Determine the (X, Y) coordinate at the center of the cell enclosing the given text.  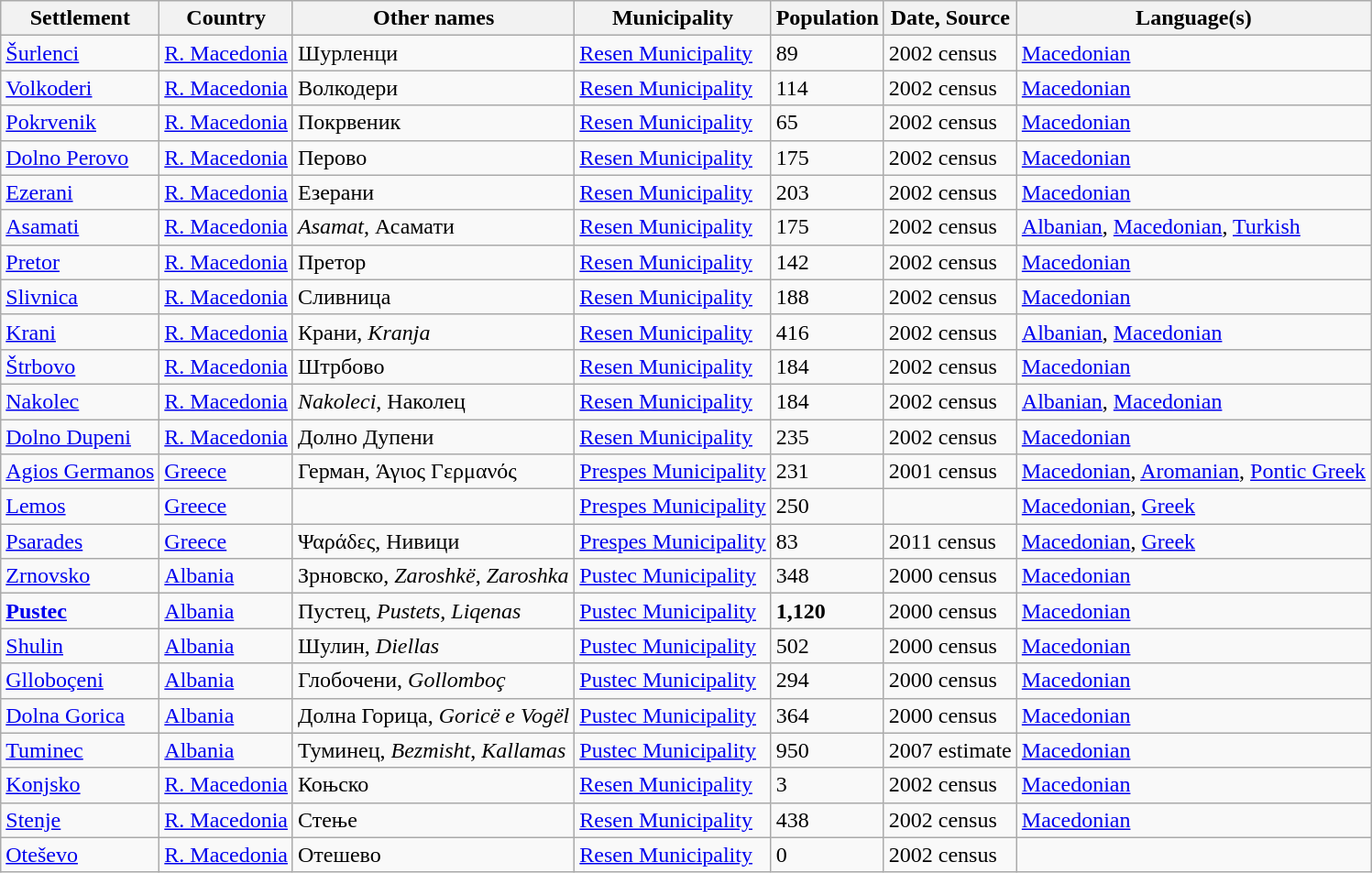
231 (827, 472)
Dolno Dupeni (81, 437)
Туминец, Bezmisht, Kallamas (433, 750)
3 (827, 785)
Претор (433, 262)
Macedonian, Aromanian, Pontic Greek (1193, 472)
Шурленци (433, 53)
Psarades (81, 541)
Крани, Kranja (433, 332)
Lemos (81, 507)
Долно Дупени (433, 437)
Штрбово (433, 366)
416 (827, 332)
Language(s) (1193, 18)
2001 census (949, 472)
89 (827, 53)
Зрновско, Zaroshkë, Zaroshka (433, 576)
Albanian, Macedonian, Turkish (1193, 227)
502 (827, 646)
Сливница (433, 297)
Пустец, Pustets, Liqenas (433, 611)
0 (827, 855)
Shulin (81, 646)
Dolna Gorica (81, 715)
Municipality (673, 18)
114 (827, 88)
Štrbovo (81, 366)
Nakoleci, Наколец (433, 401)
Покрвеник (433, 123)
1,120 (827, 611)
Стење (433, 820)
2011 census (949, 541)
Slivnica (81, 297)
83 (827, 541)
Glloboçeni (81, 681)
Krani (81, 332)
Other names (433, 18)
Country (226, 18)
188 (827, 297)
Stenje (81, 820)
250 (827, 507)
235 (827, 437)
Долна Горица, Goricë e Vogël (433, 715)
Коњско (433, 785)
Nakolec (81, 401)
2007 estimate (949, 750)
Tuminec (81, 750)
364 (827, 715)
Pretor (81, 262)
Agios Germanos (81, 472)
142 (827, 262)
Езерани (433, 192)
65 (827, 123)
Глобочени, Gollomboç (433, 681)
Šurlenci (81, 53)
Volkoderi (81, 88)
Konjsko (81, 785)
Dolno Perovo (81, 158)
Герман, Άγιος Γερμανός (433, 472)
Settlement (81, 18)
348 (827, 576)
Population (827, 18)
Zrnovsko (81, 576)
Oteševo (81, 855)
Шулин, Diellas (433, 646)
Pokrvenik (81, 123)
Asamati (81, 227)
Ezerani (81, 192)
Date, Source (949, 18)
Перово (433, 158)
203 (827, 192)
Pustec (81, 611)
Ψαράδες, Нивици (433, 541)
294 (827, 681)
950 (827, 750)
Волкодери (433, 88)
Отешево (433, 855)
Asamat, Асамати (433, 227)
438 (827, 820)
